Pinpoint the cell where the given text exists, returning its (x, y) midpoint coordinate. 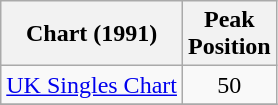
UK Singles Chart (92, 85)
50 (229, 85)
PeakPosition (229, 34)
Chart (1991) (92, 34)
